Search for the cell housing the specified text and yield its [x, y] center coordinate. 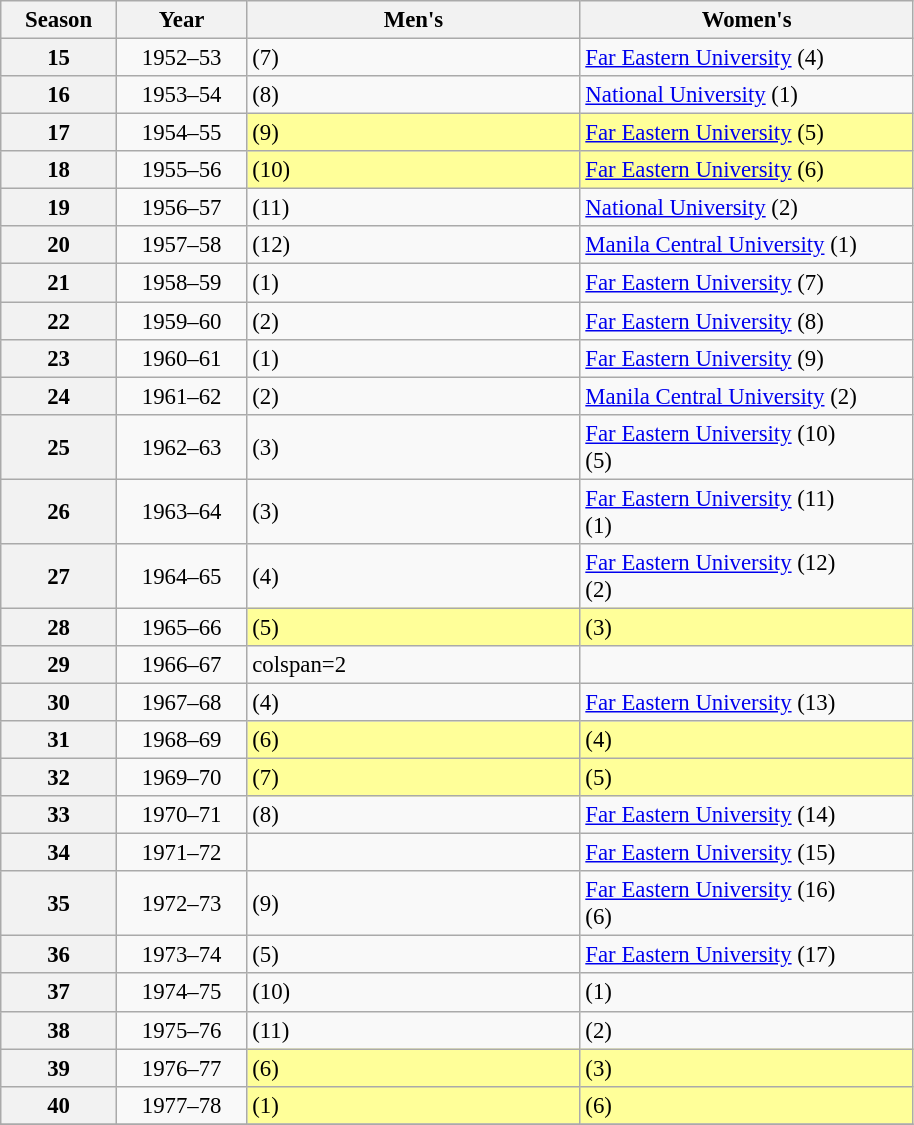
1968–69 [182, 740]
National University (1) [746, 95]
Far Eastern University (13) [746, 702]
1975–76 [182, 1030]
39 [59, 1068]
Season [59, 20]
Far Eastern University (16) (6) [746, 904]
25 [59, 446]
26 [59, 512]
1966–67 [182, 665]
1976–77 [182, 1068]
21 [59, 283]
Far Eastern University (12) (2) [746, 576]
(12) [414, 245]
1962–63 [182, 446]
1958–59 [182, 283]
1961–62 [182, 396]
38 [59, 1030]
24 [59, 396]
Women's [746, 20]
22 [59, 321]
17 [59, 133]
1953–54 [182, 95]
30 [59, 702]
34 [59, 853]
Far Eastern University (17) [746, 955]
23 [59, 358]
35 [59, 904]
Far Eastern University (14) [746, 815]
36 [59, 955]
1963–64 [182, 512]
1967–68 [182, 702]
1957–58 [182, 245]
1969–70 [182, 778]
Far Eastern University (8) [746, 321]
1974–75 [182, 993]
Far Eastern University (7) [746, 283]
Far Eastern University (11) (1) [746, 512]
Men's [414, 20]
1973–74 [182, 955]
37 [59, 993]
Far Eastern University (6) [746, 170]
27 [59, 576]
colspan=2 [414, 665]
1959–60 [182, 321]
1965–66 [182, 627]
Manila Central University (1) [746, 245]
Far Eastern University (9) [746, 358]
Far Eastern University (15) [746, 853]
28 [59, 627]
18 [59, 170]
Manila Central University (2) [746, 396]
32 [59, 778]
15 [59, 58]
1954–55 [182, 133]
National University (2) [746, 208]
1956–57 [182, 208]
19 [59, 208]
1955–56 [182, 170]
16 [59, 95]
1972–73 [182, 904]
1970–71 [182, 815]
1971–72 [182, 853]
1977–78 [182, 1105]
20 [59, 245]
40 [59, 1105]
Far Eastern University (5) [746, 133]
29 [59, 665]
Far Eastern University (4) [746, 58]
31 [59, 740]
Year [182, 20]
1960–61 [182, 358]
1952–53 [182, 58]
33 [59, 815]
1964–65 [182, 576]
Far Eastern University (10) (5) [746, 446]
